Determine the (X, Y) coordinate at the center of the cell enclosing the given text.  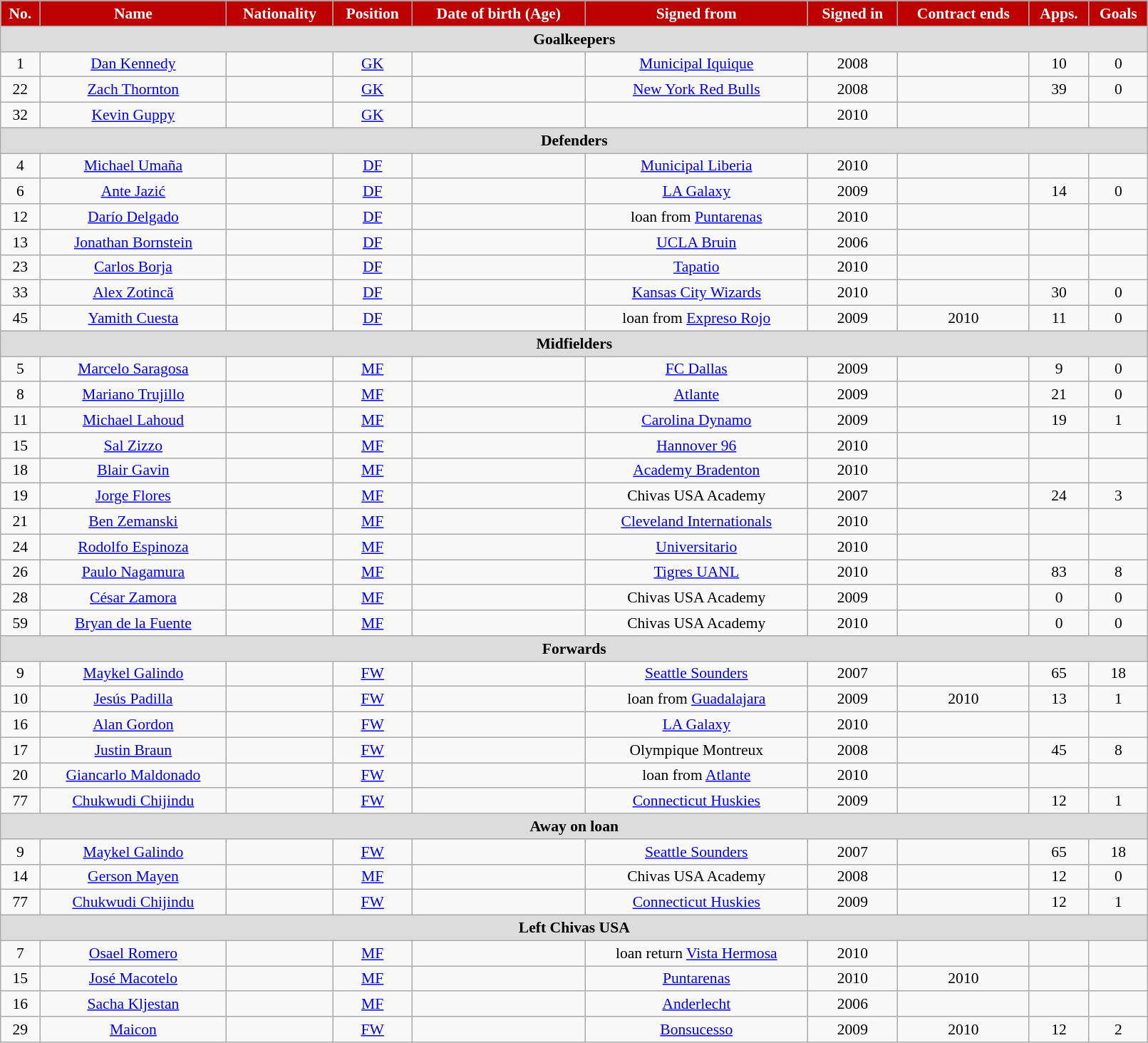
FC Dallas (696, 369)
Alex Zotincă (133, 293)
UCLA Bruin (696, 242)
22 (20, 90)
Bonsucesso (696, 1029)
20 (20, 776)
Rodolfo Espinoza (133, 547)
Gerson Mayen (133, 877)
Bryan de la Fuente (133, 623)
33 (20, 293)
Sal Zizzo (133, 446)
59 (20, 623)
Anderlecht (696, 1005)
Midfielders (574, 344)
Carolina Dynamo (696, 420)
Jonathan Bornstein (133, 242)
Blair Gavin (133, 471)
loan from Atlante (696, 776)
28 (20, 598)
5 (20, 369)
loan from Expreso Rojo (696, 319)
Left Chivas USA (574, 928)
Michael Umaña (133, 166)
Municipal Liberia (696, 166)
No. (20, 14)
Carlos Borja (133, 267)
Kansas City Wizards (696, 293)
Tapatio (696, 267)
loan from Puntarenas (696, 217)
Kevin Guppy (133, 115)
Contract ends (963, 14)
Forwards (574, 649)
Academy Bradenton (696, 471)
Olympique Montreux (696, 750)
32 (20, 115)
Yamith Cuesta (133, 319)
Away on loan (574, 826)
New York Red Bulls (696, 90)
7 (20, 953)
Date of birth (Age) (499, 14)
30 (1059, 293)
Municipal Iquique (696, 64)
Ben Zemanski (133, 522)
Position (372, 14)
Jesús Padilla (133, 699)
Zach Thornton (133, 90)
6 (20, 192)
Mariano Trujillo (133, 395)
Cleveland Internationals (696, 522)
Puntarenas (696, 979)
Alan Gordon (133, 725)
loan from Guadalajara (696, 699)
26 (20, 572)
Nationality (279, 14)
Apps. (1059, 14)
Signed in (852, 14)
Michael Lahoud (133, 420)
Maicon (133, 1029)
Paulo Nagamura (133, 572)
Darío Delgado (133, 217)
Dan Kennedy (133, 64)
Marcelo Saragosa (133, 369)
loan return Vista Hermosa (696, 953)
Tigres UANL (696, 572)
Giancarlo Maldonado (133, 776)
39 (1059, 90)
Jorge Flores (133, 496)
Signed from (696, 14)
83 (1059, 572)
Universitario (696, 547)
2 (1119, 1029)
17 (20, 750)
Defenders (574, 140)
Justin Braun (133, 750)
Hannover 96 (696, 446)
Goals (1119, 14)
Osael Romero (133, 953)
Sacha Kljestan (133, 1005)
4 (20, 166)
Name (133, 14)
José Macotelo (133, 979)
Atlante (696, 395)
3 (1119, 496)
29 (20, 1029)
Ante Jazić (133, 192)
César Zamora (133, 598)
23 (20, 267)
Goalkeepers (574, 39)
